Output the (X, Y) coordinate of the center of the cell containing the given text.  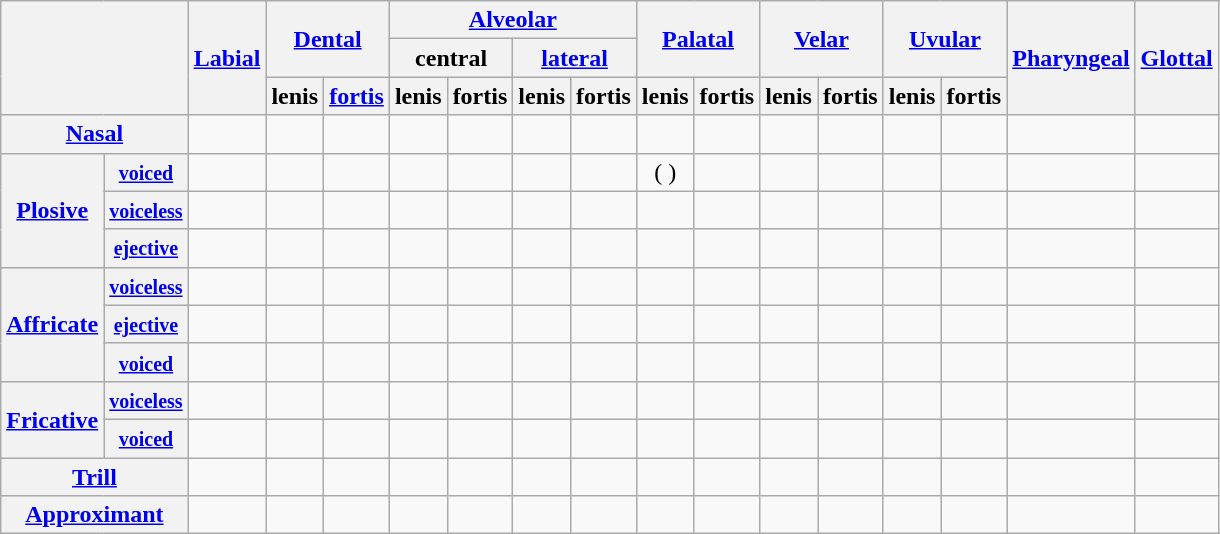
Trill (94, 477)
Plosive (52, 210)
Affricate (52, 324)
Labial (227, 58)
Uvular (944, 39)
Fricative (52, 419)
Palatal (698, 39)
central (450, 58)
Glottal (1176, 58)
Nasal (94, 134)
Velar (822, 39)
Approximant (94, 515)
Pharyngeal (1071, 58)
lateral (574, 58)
Alveolar (512, 20)
( ) (665, 172)
Dental (328, 39)
